For the text-containing cell, return its midpoint in (X, Y) coordinate format. 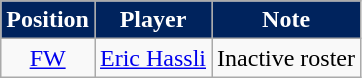
Player (152, 20)
Eric Hassli (152, 58)
Inactive roster (286, 58)
Position (48, 20)
FW (48, 58)
Note (286, 20)
